Return the (X, Y) coordinate for the center point of the cell that contains the specified text.  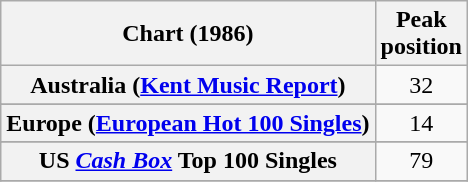
Chart (1986) (188, 34)
US Cash Box Top 100 Singles (188, 161)
Peakposition (421, 34)
79 (421, 161)
Australia (Kent Music Report) (188, 85)
32 (421, 85)
Europe (European Hot 100 Singles) (188, 123)
14 (421, 123)
